Scan for the cell matching the given text and deliver its (X, Y) coordinate at center. 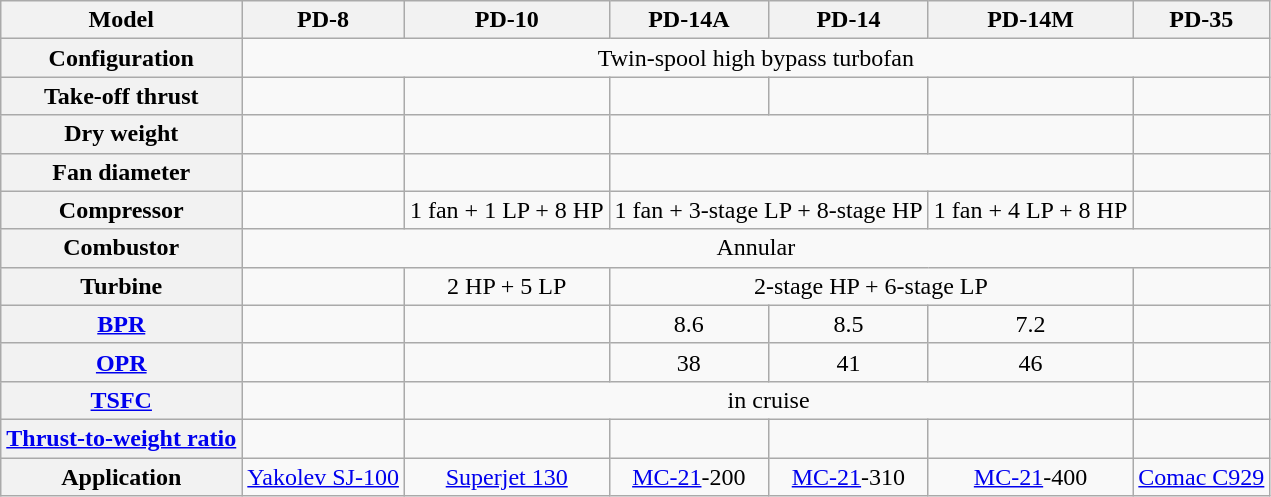
Model (122, 20)
Take-off thrust (122, 96)
MC-21-310 (849, 477)
PD-10 (506, 20)
46 (1030, 362)
in cruise (768, 400)
PD-8 (324, 20)
BPR (122, 324)
Twin-spool high bypass turbofan (756, 58)
MC-21-400 (1030, 477)
МС-21-200 (689, 477)
Fan diameter (122, 172)
8.6 (689, 324)
Thrust-to-weight ratio (122, 438)
8.5 (849, 324)
Annular (756, 248)
PD-14A (689, 20)
Dry weight (122, 134)
Comac C929 (1202, 477)
2 HP + 5 LP (506, 286)
TSFC (122, 400)
Configuration (122, 58)
Turbine (122, 286)
Superjet 130 (506, 477)
38 (689, 362)
1 fan + 3-stage LP + 8-stage HP (768, 210)
Combustor (122, 248)
41 (849, 362)
Application (122, 477)
7.2 (1030, 324)
Compressor (122, 210)
1 fan + 1 LP + 8 HP (506, 210)
OPR (122, 362)
Yakolev SJ-100 (324, 477)
PD-35 (1202, 20)
PD-14 (849, 20)
1 fan + 4 LP + 8 HP (1030, 210)
2-stage HP + 6-stage LP (871, 286)
PD-14M (1030, 20)
